Locate the cell with the specified text and output its (X, Y) center coordinate. 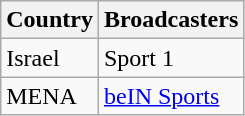
beIN Sports (170, 96)
Israel (50, 58)
Sport 1 (170, 58)
Country (50, 20)
Broadcasters (170, 20)
MENA (50, 96)
